Extract the (x, y) coordinate from the center of the cell holding the provided text.  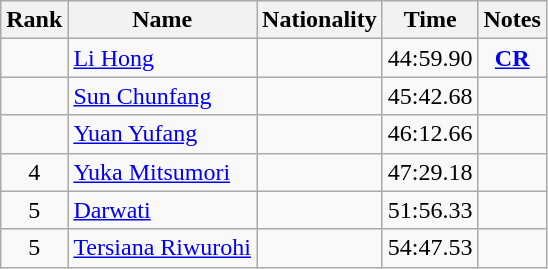
Yuan Yufang (162, 134)
47:29.18 (430, 172)
54:47.53 (430, 248)
Time (430, 20)
Darwati (162, 210)
Name (162, 20)
Nationality (320, 20)
Yuka Mitsumori (162, 172)
Sun Chunfang (162, 96)
4 (34, 172)
51:56.33 (430, 210)
45:42.68 (430, 96)
Li Hong (162, 58)
Tersiana Riwurohi (162, 248)
Rank (34, 20)
CR (512, 58)
44:59.90 (430, 58)
Notes (512, 20)
46:12.66 (430, 134)
